Extract the (X, Y) coordinate from the center of the cell holding the provided text.  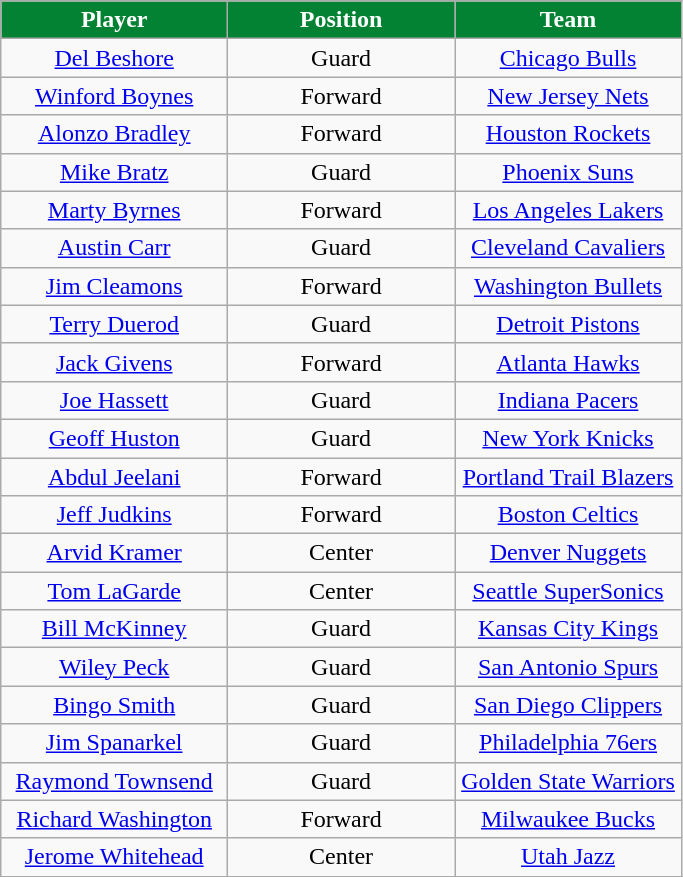
Marty Byrnes (114, 210)
Denver Nuggets (568, 553)
Chicago Bulls (568, 58)
Jeff Judkins (114, 515)
Jim Cleamons (114, 286)
Golden State Warriors (568, 781)
Detroit Pistons (568, 324)
Joe Hassett (114, 400)
Atlanta Hawks (568, 362)
Washington Bullets (568, 286)
Bingo Smith (114, 705)
Raymond Townsend (114, 781)
New York Knicks (568, 438)
Cleveland Cavaliers (568, 248)
Philadelphia 76ers (568, 743)
Indiana Pacers (568, 400)
Geoff Huston (114, 438)
Mike Bratz (114, 172)
San Antonio Spurs (568, 667)
Player (114, 20)
Arvid Kramer (114, 553)
San Diego Clippers (568, 705)
New Jersey Nets (568, 96)
Jack Givens (114, 362)
Wiley Peck (114, 667)
Utah Jazz (568, 857)
Position (342, 20)
Tom LaGarde (114, 591)
Abdul Jeelani (114, 477)
Jerome Whitehead (114, 857)
Jim Spanarkel (114, 743)
Houston Rockets (568, 134)
Winford Boynes (114, 96)
Del Beshore (114, 58)
Team (568, 20)
Phoenix Suns (568, 172)
Alonzo Bradley (114, 134)
Milwaukee Bucks (568, 819)
Portland Trail Blazers (568, 477)
Austin Carr (114, 248)
Los Angeles Lakers (568, 210)
Terry Duerod (114, 324)
Richard Washington (114, 819)
Bill McKinney (114, 629)
Kansas City Kings (568, 629)
Boston Celtics (568, 515)
Seattle SuperSonics (568, 591)
